From the cell containing the given text, extract its center point as (x, y) coordinate. 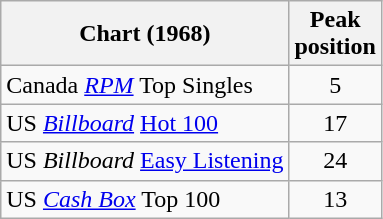
13 (335, 199)
5 (335, 85)
US Billboard Easy Listening (145, 161)
24 (335, 161)
Peakposition (335, 34)
US Cash Box Top 100 (145, 199)
17 (335, 123)
Chart (1968) (145, 34)
Canada RPM Top Singles (145, 85)
US Billboard Hot 100 (145, 123)
